Search for the cell housing the specified text and yield its [X, Y] center coordinate. 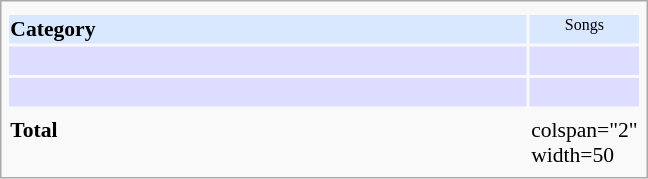
Category [268, 29]
colspan="2" width=50 [585, 142]
Total [268, 142]
Songs [585, 29]
